From the cell containing the given text, extract its center point as (x, y) coordinate. 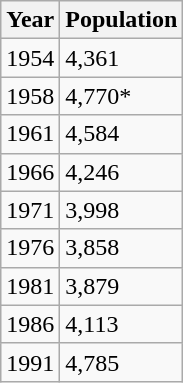
1971 (30, 210)
3,858 (122, 248)
3,879 (122, 286)
Population (122, 20)
4,785 (122, 362)
1991 (30, 362)
1961 (30, 134)
Year (30, 20)
1966 (30, 172)
4,113 (122, 324)
4,584 (122, 134)
1954 (30, 58)
4,246 (122, 172)
1986 (30, 324)
1976 (30, 248)
4,361 (122, 58)
1958 (30, 96)
3,998 (122, 210)
4,770* (122, 96)
1981 (30, 286)
